For the text-containing cell, return its midpoint in [x, y] coordinate format. 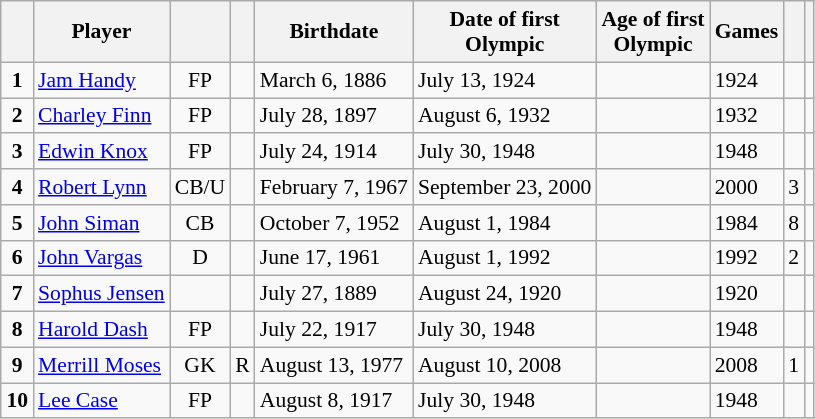
August 13, 1977 [334, 365]
Charley Finn [102, 116]
7 [17, 294]
2000 [747, 187]
Edwin Knox [102, 152]
Date of firstOlympic [504, 32]
Merrill Moses [102, 365]
D [200, 258]
CB [200, 223]
August 6, 1932 [504, 116]
August 8, 1917 [334, 401]
John Vargas [102, 258]
February 7, 1967 [334, 187]
October 7, 1952 [334, 223]
Games [747, 32]
Jam Handy [102, 80]
March 6, 1886 [334, 80]
2008 [747, 365]
1984 [747, 223]
Birthdate [334, 32]
4 [17, 187]
Lee Case [102, 401]
6 [17, 258]
1992 [747, 258]
July 24, 1914 [334, 152]
10 [17, 401]
July 22, 1917 [334, 330]
1920 [747, 294]
R [242, 365]
Age of firstOlympic [652, 32]
5 [17, 223]
August 1, 1992 [504, 258]
Player [102, 32]
July 27, 1889 [334, 294]
July 13, 1924 [504, 80]
GK [200, 365]
August 1, 1984 [504, 223]
September 23, 2000 [504, 187]
Robert Lynn [102, 187]
Harold Dash [102, 330]
August 24, 1920 [504, 294]
August 10, 2008 [504, 365]
CB/U [200, 187]
Sophus Jensen [102, 294]
July 28, 1897 [334, 116]
June 17, 1961 [334, 258]
1932 [747, 116]
9 [17, 365]
John Siman [102, 223]
1924 [747, 80]
